Pinpoint the cell where the given text exists, returning its (X, Y) midpoint coordinate. 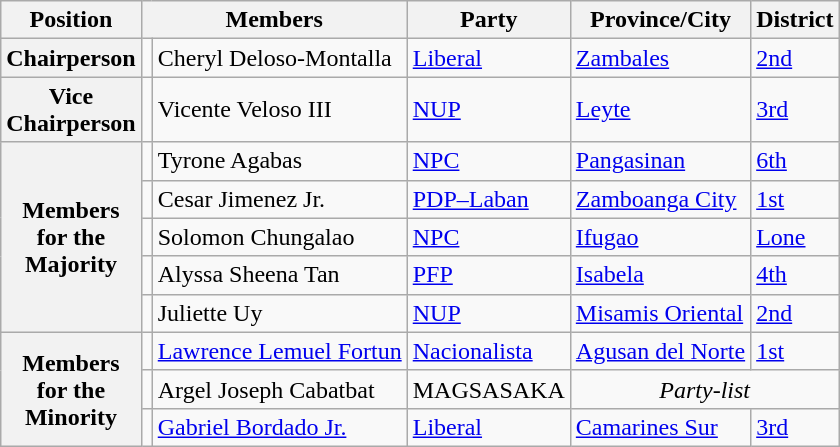
4th (795, 275)
Nacionalista (488, 351)
Party (488, 20)
ViceChairperson (71, 110)
Lone (795, 237)
Lawrence Lemuel Fortun (280, 351)
Province/City (660, 20)
Position (71, 20)
Solomon Chungalao (280, 237)
Isabela (660, 275)
Chairperson (71, 58)
Tyrone Agabas (280, 161)
Camarines Sur (660, 427)
Pangasinan (660, 161)
Argel Joseph Cabatbat (280, 389)
Cesar Jimenez Jr. (280, 199)
Zamboanga City (660, 199)
Zambales (660, 58)
Juliette Uy (280, 313)
Membersfor theMajority (71, 237)
Membersfor theMinority (71, 389)
6th (795, 161)
PFP (488, 275)
District (795, 20)
Leyte (660, 110)
Vicente Veloso III (280, 110)
Misamis Oriental (660, 313)
PDP–Laban (488, 199)
MAGSASAKA (488, 389)
Ifugao (660, 237)
Alyssa Sheena Tan (280, 275)
Party-list (704, 389)
Cheryl Deloso-Montalla (280, 58)
Members (274, 20)
Gabriel Bordado Jr. (280, 427)
Agusan del Norte (660, 351)
